Capture the cell that displays the provided text and extract its [X, Y] central coordinate. 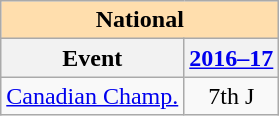
7th J [232, 96]
Canadian Champ. [92, 96]
Event [92, 58]
National [140, 20]
2016–17 [232, 58]
